Determine the (x, y) coordinate at the center of the cell enclosing the given text.  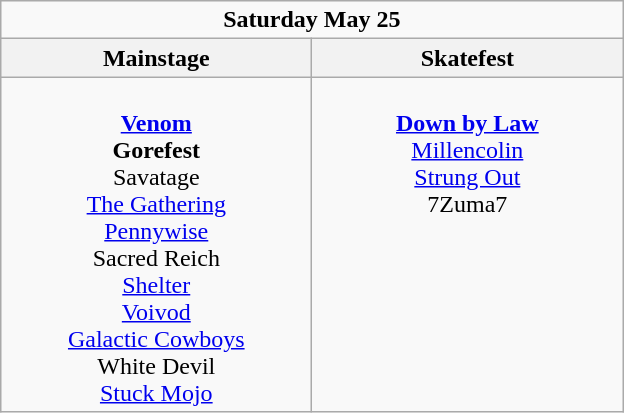
Saturday May 25 (312, 20)
Down by Law Millencolin Strung Out 7Zuma7 (468, 244)
Skatefest (468, 58)
Venom Gorefest Savatage The Gathering Pennywise Sacred Reich Shelter Voivod Galactic Cowboys White Devil Stuck Mojo (156, 244)
Mainstage (156, 58)
